Locate the cell with the specified text and output its (X, Y) center coordinate. 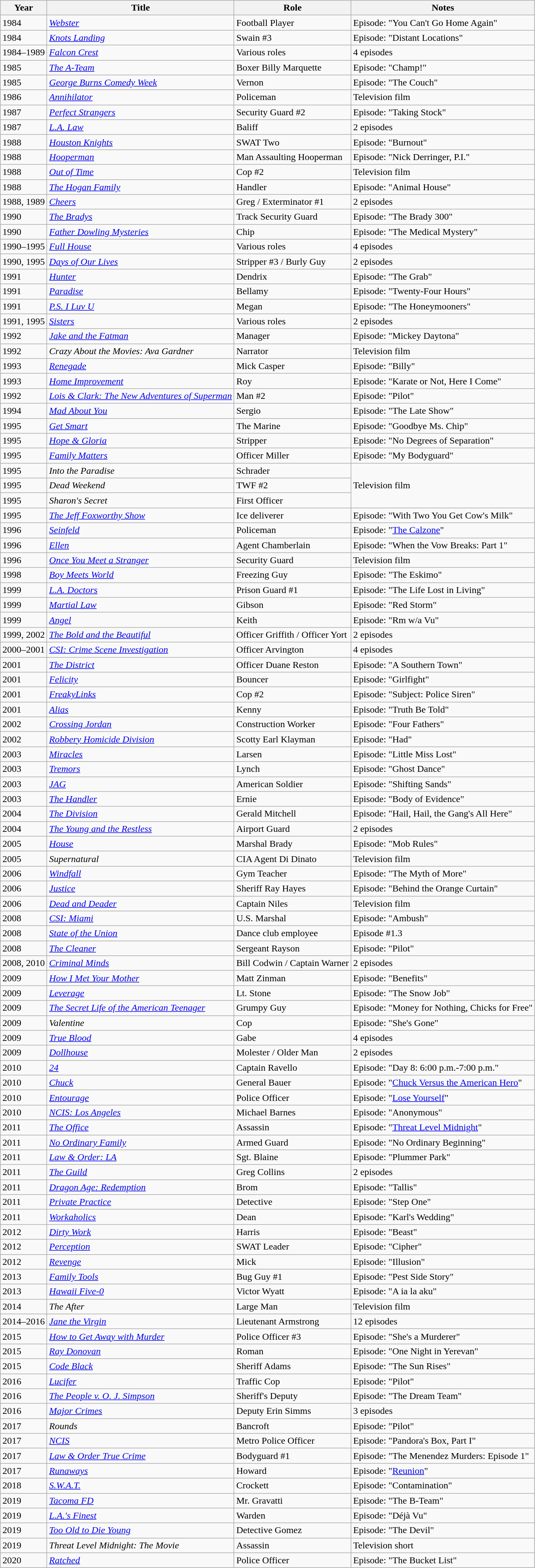
Windfall (140, 873)
Man Assaulting Hooperman (293, 157)
Cheers (140, 202)
Houston Knights (140, 142)
The A-Team (140, 67)
Episode: "Girlfight" (443, 680)
Title (140, 8)
Annihilator (140, 97)
Detective Gomez (293, 1530)
Howard (293, 1471)
Molester / Older Man (293, 1053)
Episode: "The B-Team" (443, 1501)
Hope & Gloria (140, 441)
U.S. Marshal (293, 919)
FreakyLinks (140, 695)
Bodyguard #1 (293, 1456)
Armed Guard (293, 1142)
Jane the Virgin (140, 1321)
Officer Miller (293, 456)
Episode: "The Bucket List" (443, 1560)
Paradise (140, 291)
Too Old to Die Young (140, 1530)
Renegade (140, 366)
George Burns Comedy Week (140, 82)
Matt Zinman (293, 978)
Episode: "Threat Level Midnight" (443, 1127)
Boy Meets World (140, 575)
Episode: "Body of Evidence" (443, 799)
Tremors (140, 769)
1984–1989 (24, 53)
Traffic Cop (293, 1381)
Lynch (293, 769)
Captain Ravello (293, 1068)
Family Matters (140, 456)
Episode: "The Eskimo" (443, 575)
First Officer (293, 500)
Episode: "A Southern Town" (443, 665)
Episode: "Karl's Wedding" (443, 1217)
Police Officer #3 (293, 1336)
Dead and Deader (140, 903)
Manager (293, 336)
Stripper (293, 441)
Role (293, 8)
Gerald Mitchell (293, 814)
The District (140, 665)
Vernon (293, 82)
Dead Weekend (140, 486)
2014–2016 (24, 1321)
Law & Order True Crime (140, 1456)
1994 (24, 411)
Private Practice (140, 1202)
Television short (443, 1545)
Greg Collins (293, 1172)
TWF #2 (293, 486)
Schrader (293, 471)
Episode: "Rm w/a Vu" (443, 620)
Dance club employee (293, 933)
Tacoma FD (140, 1501)
Episode: "The Late Show" (443, 411)
Episode: "Taking Stock" (443, 112)
Michael Barnes (293, 1112)
Family Tools (140, 1277)
Episode: "The Snow Job" (443, 993)
Miracles (140, 754)
Episode: "Goodbye Ms. Chip" (443, 426)
Sheriff's Deputy (293, 1396)
Episode: "Ghost Dance" (443, 769)
Sergio (293, 411)
Leverage (140, 993)
Episode: "Day 8: 6:00 p.m.-7:00 p.m." (443, 1068)
Home Improvement (140, 381)
Episode #1.3 (443, 933)
The People v. O. J. Simpson (140, 1396)
Episode: "Tallis" (443, 1187)
Episode: "Shifting Sands" (443, 784)
Harris (293, 1232)
1986 (24, 97)
Episode: "Illusion" (443, 1262)
Mick Casper (293, 366)
Perception (140, 1247)
Knots Landing (140, 38)
Episode: "Déjà Vu" (443, 1515)
Law & Order: LA (140, 1157)
Stripper #3 / Burly Guy (293, 262)
2014 (24, 1306)
Episode: "A ia la aku" (443, 1292)
1999, 2002 (24, 635)
Notes (443, 8)
Crossing Jordan (140, 724)
3 episodes (443, 1411)
The Young and the Restless (140, 829)
Episode: "Contamination" (443, 1486)
Episode: "Pest Side Story" (443, 1277)
Freezing Guy (293, 575)
Narrator (293, 351)
Lucifer (140, 1381)
Mr. Gravatti (293, 1501)
Felicity (140, 680)
Seinfeld (140, 530)
Episode: "Distant Locations" (443, 38)
Episode: "Reunion" (443, 1471)
2008, 2010 (24, 963)
Episode: "Step One" (443, 1202)
Dean (293, 1217)
The Secret Life of the American Teenager (140, 1008)
Swain #3 (293, 38)
Handler (293, 187)
Episode: "Twenty-Four Hours" (443, 291)
Officer Duane Reston (293, 665)
Captain Niles (293, 903)
Episode: "Subject: Police Siren" (443, 695)
Code Black (140, 1366)
Episode: "When the Vow Breaks: Part 1" (443, 545)
How to Get Away with Murder (140, 1336)
Episode: "The Medical Mystery" (443, 232)
Episode: "Plummer Park" (443, 1157)
Victor Wyatt (293, 1292)
Episode: "Lose Yourself" (443, 1097)
Deputy Erin Simms (293, 1411)
1988, 1989 (24, 202)
Episode: "Behind the Orange Curtain" (443, 888)
Sheriff Adams (293, 1366)
Episode: "Beast" (443, 1232)
Valentine (140, 1023)
Episode: "No Degrees of Separation" (443, 441)
Entourage (140, 1097)
Bill Codwin / Captain Warner (293, 963)
Episode: "The Myth of More" (443, 873)
Revenge (140, 1262)
CSI: Crime Scene Investigation (140, 649)
How I Met Your Mother (140, 978)
Episode: "Animal House" (443, 187)
The Bold and the Beautiful (140, 635)
Episode: "My Bodyguard" (443, 456)
The After (140, 1306)
Episode: "Burnout" (443, 142)
Mick (293, 1262)
Lois & Clark: The New Adventures of Superman (140, 396)
Episode: "Chuck Versus the American Hero" (443, 1082)
Agent Chamberlain (293, 545)
Episode: "Benefits" (443, 978)
General Bauer (293, 1082)
Workaholics (140, 1217)
Sergeant Rayson (293, 948)
Keith (293, 620)
Chip (293, 232)
Bug Guy #1 (293, 1277)
Full House (140, 247)
Sheriff Ray Hayes (293, 888)
L.A.'s Finest (140, 1515)
Episode: "Nick Derringer, P.I." (443, 157)
Greg / Exterminator #1 (293, 202)
Dollhouse (140, 1053)
The Marine (293, 426)
True Blood (140, 1038)
Metro Police Officer (293, 1441)
Episode: "Pandora's Box, Part I" (443, 1441)
12 episodes (443, 1321)
No Ordinary Family (140, 1142)
Ernie (293, 799)
The Bradys (140, 217)
Bellamy (293, 291)
Episode: "The Couch" (443, 82)
Alias (140, 709)
Webster (140, 23)
Episode: "Mob Rules" (443, 844)
Ray Donovan (140, 1351)
Episode: "No Ordinary Beginning" (443, 1142)
Year (24, 8)
Mad About You (140, 411)
Episode: "Anonymous" (443, 1112)
Episode: "Money for Nothing, Chicks for Free" (443, 1008)
Sisters (140, 321)
Track Security Guard (293, 217)
Security Guard #2 (293, 112)
Get Smart (140, 426)
The Hogan Family (140, 187)
Supernatural (140, 859)
Out of Time (140, 172)
Kenny (293, 709)
Episode: "The Menendez Murders: Episode 1" (443, 1456)
Threat Level Midnight: The Movie (140, 1545)
Marshal Brady (293, 844)
Once You Meet a Stranger (140, 560)
The Office (140, 1127)
Episode: "She's Gone" (443, 1023)
CSI: Miami (140, 919)
Days of Our Lives (140, 262)
Episode: "Ambush" (443, 919)
Episode: "Little Miss Lost" (443, 754)
House (140, 844)
Hawaii Five-0 (140, 1292)
NCIS: Los Angeles (140, 1112)
2018 (24, 1486)
Lieutenant Armstrong (293, 1321)
2000–2001 (24, 649)
Brom (293, 1187)
Ice deliverer (293, 515)
Episode: "The Dream Team" (443, 1396)
Episode: "Cipher" (443, 1247)
Warden (293, 1515)
Football Player (293, 23)
Episode: "You Can't Go Home Again" (443, 23)
Episode: "The Honeymooners" (443, 306)
Lt. Stone (293, 993)
Into the Paradise (140, 471)
Officer Arvington (293, 649)
The Handler (140, 799)
Major Crimes (140, 1411)
Angel (140, 620)
Airport Guard (293, 829)
Sharon's Secret (140, 500)
SWAT Two (293, 142)
Father Dowling Mysteries (140, 232)
Scotty Earl Klayman (293, 739)
Episode: "One Night in Yerevan" (443, 1351)
NCIS (140, 1441)
Runaways (140, 1471)
Episode: "The Brady 300" (443, 217)
Martial Law (140, 605)
L.A. Law (140, 127)
Crockett (293, 1486)
S.W.A.T. (140, 1486)
2020 (24, 1560)
Cop (293, 1023)
P.S. I Luv U (140, 306)
Justice (140, 888)
Dragon Age: Redemption (140, 1187)
Prison Guard #1 (293, 590)
Roman (293, 1351)
Gabe (293, 1038)
Bouncer (293, 680)
1990–1995 (24, 247)
The Cleaner (140, 948)
Grumpy Guy (293, 1008)
The Division (140, 814)
Jake and the Fatman (140, 336)
Episode: "Mickey Daytona" (443, 336)
Criminal Minds (140, 963)
1998 (24, 575)
Construction Worker (293, 724)
Larsen (293, 754)
Large Man (293, 1306)
Megan (293, 306)
Bancroft (293, 1426)
24 (140, 1068)
Episode: "Champ!" (443, 67)
1990, 1995 (24, 262)
Detective (293, 1202)
1991, 1995 (24, 321)
Falcon Crest (140, 53)
Hunter (140, 276)
L.A. Doctors (140, 590)
Dirty Work (140, 1232)
JAG (140, 784)
The Guild (140, 1172)
Officer Griffith / Officer Yort (293, 635)
Gibson (293, 605)
The Jeff Foxworthy Show (140, 515)
Roy (293, 381)
Security Guard (293, 560)
Baliff (293, 127)
Episode: "Hail, Hail, the Gang's All Here" (443, 814)
Episode: "Had" (443, 739)
American Soldier (293, 784)
Episode: "The Devil" (443, 1530)
Chuck (140, 1082)
Rounds (140, 1426)
Episode: "Billy" (443, 366)
Sgt. Blaine (293, 1157)
Episode: "The Grab" (443, 276)
Hooperman (140, 157)
Man #2 (293, 396)
SWAT Leader (293, 1247)
Episode: "Four Fathers" (443, 724)
Episode: "The Sun Rises" (443, 1366)
Ellen (140, 545)
Crazy About the Movies: Ava Gardner (140, 351)
CIA Agent Di Dinato (293, 859)
Boxer Billy Marquette (293, 67)
Dendrix (293, 276)
Episode: "The Life Lost in Living" (443, 590)
Episode: "Truth Be Told" (443, 709)
State of the Union (140, 933)
Episode: "She's a Murderer" (443, 1336)
Robbery Homicide Division (140, 739)
Ratched (140, 1560)
Episode: "Red Storm" (443, 605)
Perfect Strangers (140, 112)
Episode: "With Two You Get Cow's Milk" (443, 515)
Episode: "The Calzone" (443, 530)
Gym Teacher (293, 873)
Episode: "Karate or Not, Here I Come" (443, 381)
